Extract the [x, y] coordinate from the center of the cell holding the provided text.  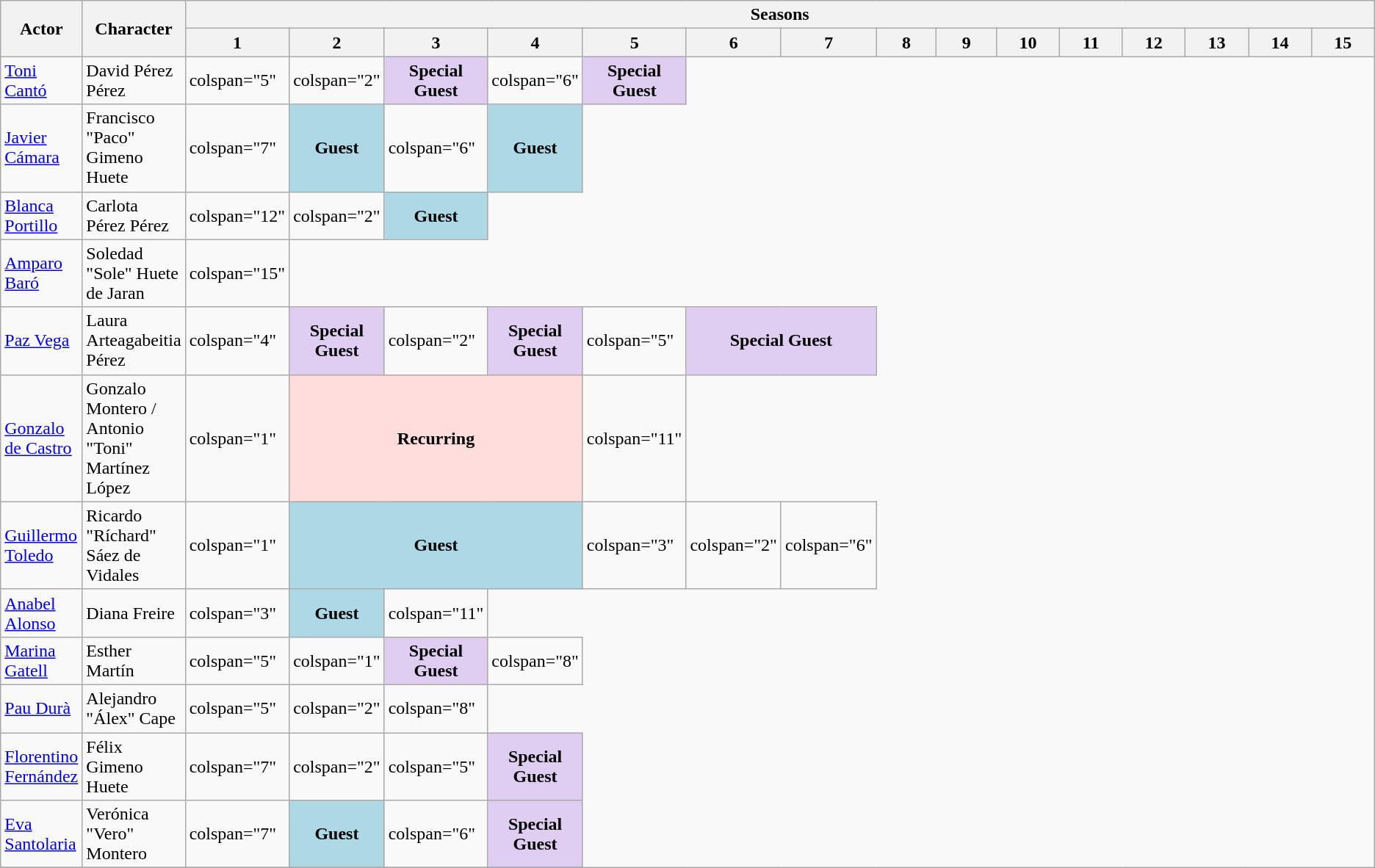
Javier Cámara [41, 148]
Laura Arteagabeitia Pérez [134, 341]
Ricardo "Ríchard" Sáez de Vidales [134, 545]
Blanca Portillo [41, 216]
Esther Martín [134, 661]
Félix Gimeno Huete [134, 767]
colspan="15" [237, 273]
8 [906, 43]
Recurring [436, 438]
Amparo Baró [41, 273]
7 [829, 43]
Francisco "Paco" Gimeno Huete [134, 148]
13 [1217, 43]
Diana Freire [134, 612]
10 [1028, 43]
11 [1090, 43]
12 [1154, 43]
2 [337, 43]
Anabel Alonso [41, 612]
Eva Santolaria [41, 834]
Alejandro "Álex" Cape [134, 708]
15 [1343, 43]
Seasons [780, 15]
Marina Gatell [41, 661]
Paz Vega [41, 341]
9 [967, 43]
6 [734, 43]
5 [635, 43]
Pau Durà [41, 708]
Character [134, 29]
14 [1280, 43]
Gonzalo Montero / Antonio "Toni" Martínez López [134, 438]
Florentino Fernández [41, 767]
Toni Cantó [41, 81]
Soledad "Sole" Huete de Jaran [134, 273]
Carlota Pérez Pérez [134, 216]
David Pérez Pérez [134, 81]
Guillermo Toledo [41, 545]
colspan="12" [237, 216]
4 [535, 43]
colspan="4" [237, 341]
Gonzalo de Castro [41, 438]
Actor [41, 29]
1 [237, 43]
3 [436, 43]
Verónica "Vero" Montero [134, 834]
